Scan for the cell matching the given text and deliver its [X, Y] coordinate at center. 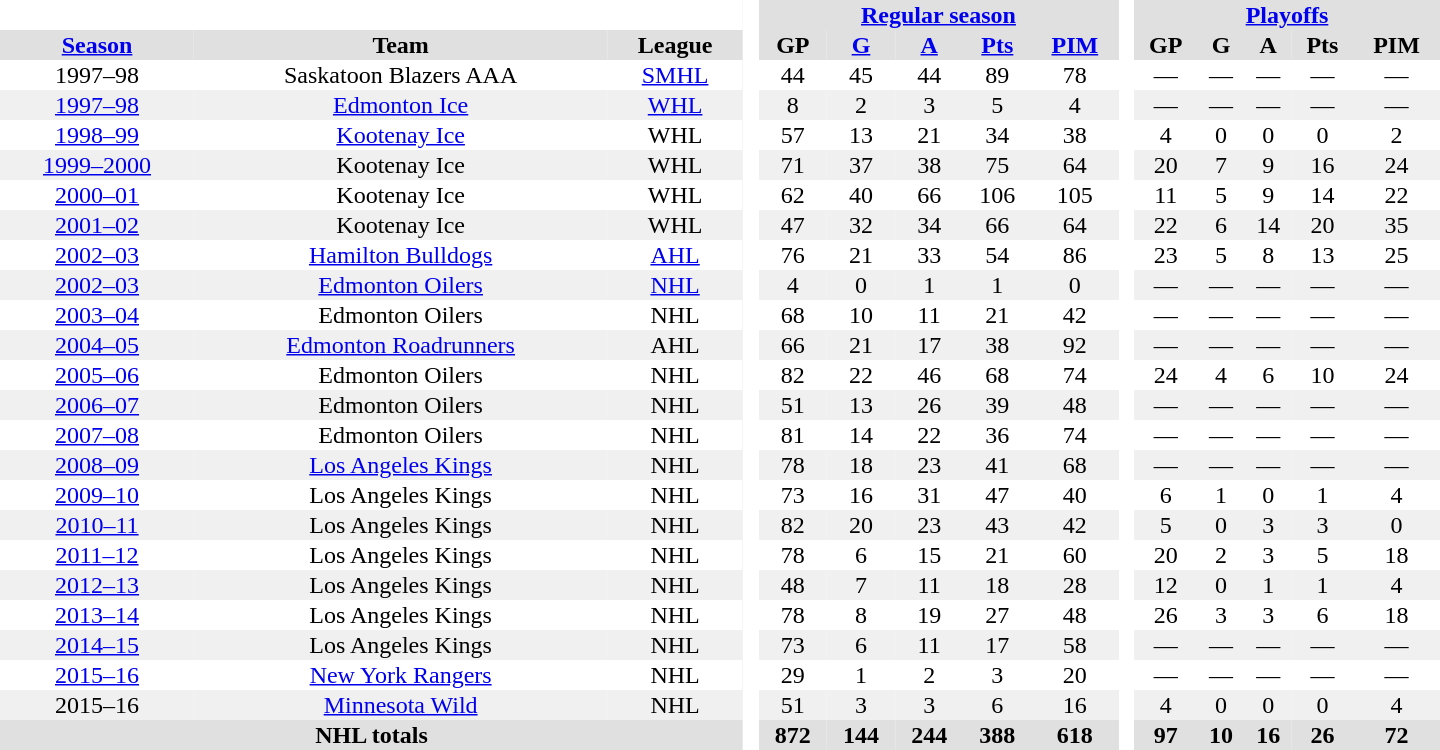
54 [997, 255]
244 [929, 735]
2003–04 [97, 315]
33 [929, 255]
2005–06 [97, 375]
Regular season [939, 15]
86 [1074, 255]
71 [793, 165]
76 [793, 255]
60 [1074, 555]
144 [861, 735]
2007–08 [97, 435]
872 [793, 735]
2012–13 [97, 585]
2004–05 [97, 345]
2006–07 [97, 405]
58 [1074, 645]
106 [997, 195]
Edmonton Roadrunners [400, 345]
Season [97, 45]
12 [1166, 585]
2001–02 [97, 225]
35 [1396, 225]
31 [929, 495]
League [675, 45]
81 [793, 435]
1999–2000 [97, 165]
75 [997, 165]
28 [1074, 585]
105 [1074, 195]
43 [997, 525]
2010–11 [97, 525]
Hamilton Bulldogs [400, 255]
Playoffs [1287, 15]
29 [793, 675]
27 [997, 615]
36 [997, 435]
2009–10 [97, 495]
2011–12 [97, 555]
Edmonton Ice [400, 105]
39 [997, 405]
41 [997, 465]
89 [997, 75]
2000–01 [97, 195]
25 [1396, 255]
Saskatoon Blazers AAA [400, 75]
1998–99 [97, 135]
2014–15 [97, 645]
Team [400, 45]
19 [929, 615]
62 [793, 195]
37 [861, 165]
NHL totals [372, 735]
46 [929, 375]
57 [793, 135]
97 [1166, 735]
92 [1074, 345]
15 [929, 555]
45 [861, 75]
388 [997, 735]
New York Rangers [400, 675]
2008–09 [97, 465]
32 [861, 225]
618 [1074, 735]
SMHL [675, 75]
72 [1396, 735]
2013–14 [97, 615]
Minnesota Wild [400, 705]
